Capture the cell that displays the provided text and extract its (X, Y) central coordinate. 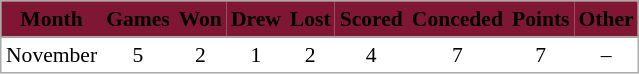
5 (138, 55)
– (606, 55)
Drew (256, 20)
Month (52, 20)
4 (371, 55)
Scored (371, 20)
Points (540, 20)
Other (606, 20)
Won (200, 20)
Games (138, 20)
Conceded (457, 20)
Lost (310, 20)
November (52, 55)
1 (256, 55)
